Return (X, Y) of the center of cell containing provided text 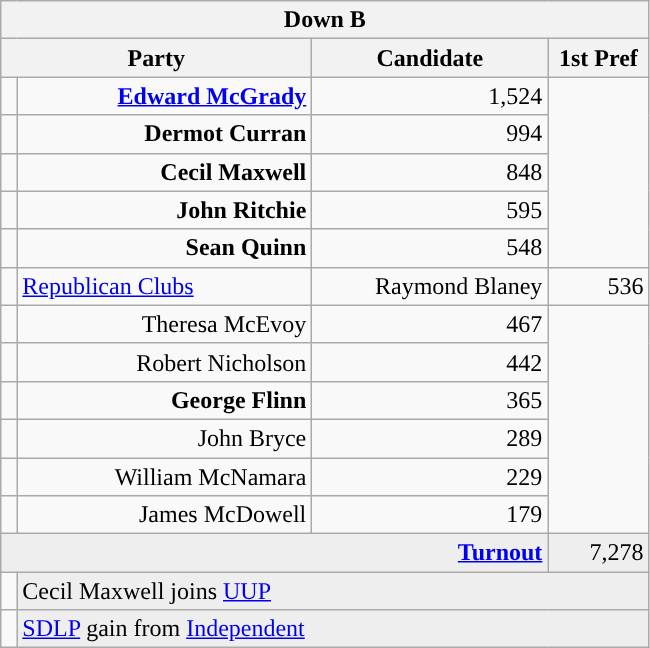
Dermot Curran (164, 134)
994 (430, 134)
229 (430, 477)
Robert Nicholson (164, 362)
Theresa McEvoy (164, 324)
365 (430, 400)
Cecil Maxwell (164, 172)
John Ritchie (164, 210)
595 (430, 210)
289 (430, 438)
7,278 (598, 553)
George Flinn (164, 400)
442 (430, 362)
536 (598, 286)
Sean Quinn (164, 248)
1,524 (430, 96)
SDLP gain from Independent (333, 629)
179 (430, 515)
467 (430, 324)
Down B (325, 20)
Party (156, 58)
James McDowell (164, 515)
1st Pref (598, 58)
848 (430, 172)
John Bryce (164, 438)
548 (430, 248)
Raymond Blaney (430, 286)
Republican Clubs (164, 286)
Turnout (274, 553)
Cecil Maxwell joins UUP (333, 591)
Edward McGrady (164, 96)
Candidate (430, 58)
William McNamara (164, 477)
